Find where the given text appears and provide that cell's center as (x, y) coordinate. 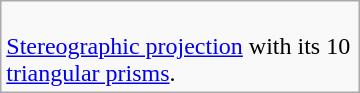
Stereographic projection with its 10 triangular prisms. (180, 47)
